Identify which cell holds the provided text, then report its (X, Y) central coordinate. 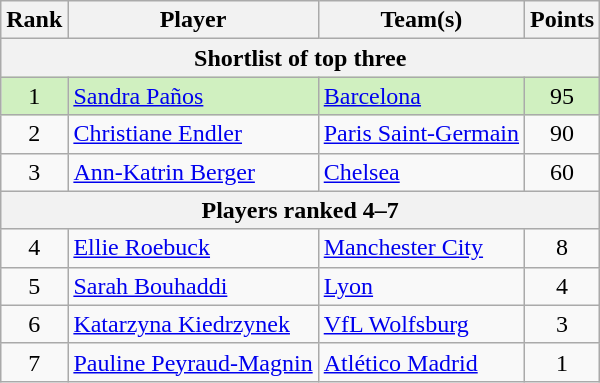
Atlético Madrid (421, 362)
2 (34, 134)
Paris Saint-Germain (421, 134)
Points (562, 20)
Katarzyna Kiedrzynek (193, 324)
Pauline Peyraud-Magnin (193, 362)
Ellie Roebuck (193, 248)
Rank (34, 20)
Chelsea (421, 172)
95 (562, 96)
Players ranked 4–7 (300, 210)
90 (562, 134)
6 (34, 324)
Christiane Endler (193, 134)
Ann-Katrin Berger (193, 172)
Shortlist of top three (300, 58)
VfL Wolfsburg (421, 324)
Team(s) (421, 20)
Manchester City (421, 248)
5 (34, 286)
Sarah Bouhaddi (193, 286)
Barcelona (421, 96)
8 (562, 248)
Player (193, 20)
7 (34, 362)
Lyon (421, 286)
60 (562, 172)
Sandra Paños (193, 96)
